Detect which cell encompasses the target text, then output its (X, Y) center coordinate. 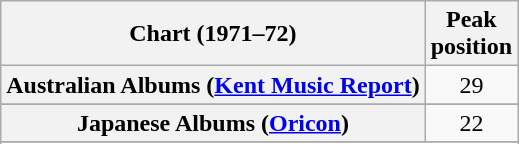
Chart (1971–72) (213, 34)
Australian Albums (Kent Music Report) (213, 85)
Peak position (471, 34)
22 (471, 123)
Japanese Albums (Oricon) (213, 123)
29 (471, 85)
